Pinpoint the cell where the given text exists, returning its [x, y] midpoint coordinate. 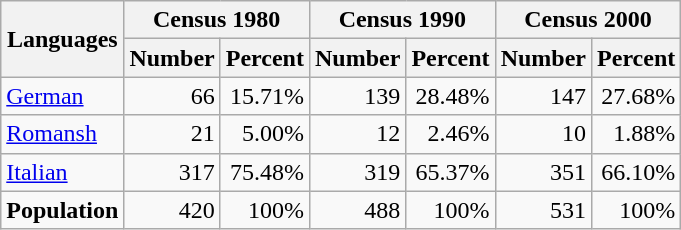
21 [172, 134]
351 [543, 172]
15.71% [264, 96]
Languages [62, 39]
Romansh [62, 134]
Census 2000 [588, 20]
66 [172, 96]
1.88% [636, 134]
139 [357, 96]
28.48% [450, 96]
12 [357, 134]
German [62, 96]
420 [172, 210]
531 [543, 210]
5.00% [264, 134]
2.46% [450, 134]
317 [172, 172]
319 [357, 172]
10 [543, 134]
147 [543, 96]
75.48% [264, 172]
Census 1990 [402, 20]
66.10% [636, 172]
488 [357, 210]
Population [62, 210]
65.37% [450, 172]
27.68% [636, 96]
Census 1980 [217, 20]
Italian [62, 172]
